Search for the cell housing the specified text and yield its [X, Y] center coordinate. 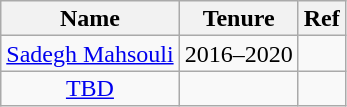
Sadegh Mahsouli [90, 54]
Ref [322, 18]
Name [90, 18]
2016–2020 [238, 54]
Tenure [238, 18]
TBD [90, 88]
